Extract the [X, Y] coordinate from the center of the cell holding the provided text.  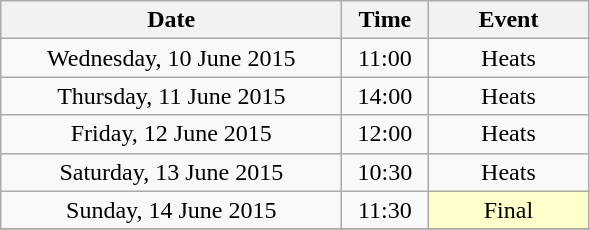
Saturday, 13 June 2015 [172, 172]
14:00 [385, 96]
Final [508, 210]
11:00 [385, 58]
11:30 [385, 210]
Thursday, 11 June 2015 [172, 96]
Date [172, 20]
Sunday, 14 June 2015 [172, 210]
Time [385, 20]
10:30 [385, 172]
Wednesday, 10 June 2015 [172, 58]
Event [508, 20]
Friday, 12 June 2015 [172, 134]
12:00 [385, 134]
